Extract the (x, y) coordinate from the center of the cell holding the provided text.  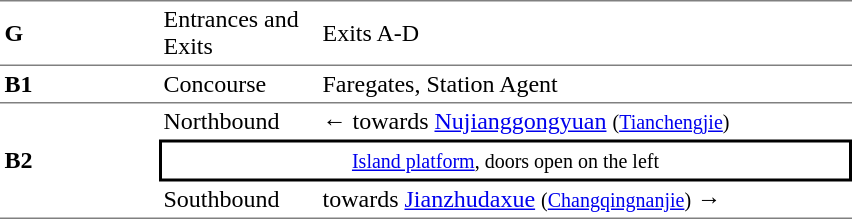
Faregates, Station Agent (585, 85)
Exits A-D (585, 33)
Northbound (238, 122)
B1 (80, 85)
← towards Nujianggongyuan (Tianchengjie) (585, 122)
Entrances and Exits (238, 33)
Island platform, doors open on the left (506, 161)
Concourse (238, 85)
G (80, 33)
